Find where the given text appears and provide that cell's center as (x, y) coordinate. 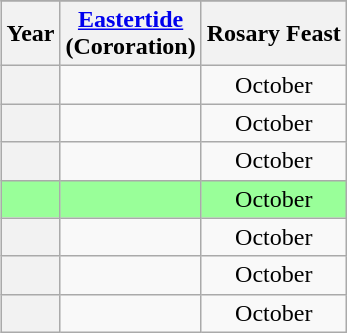
Rosary Feast (274, 34)
Year (30, 34)
Eastertide(Cororation) (130, 34)
